Find where the given text appears and provide that cell's center as [X, Y] coordinate. 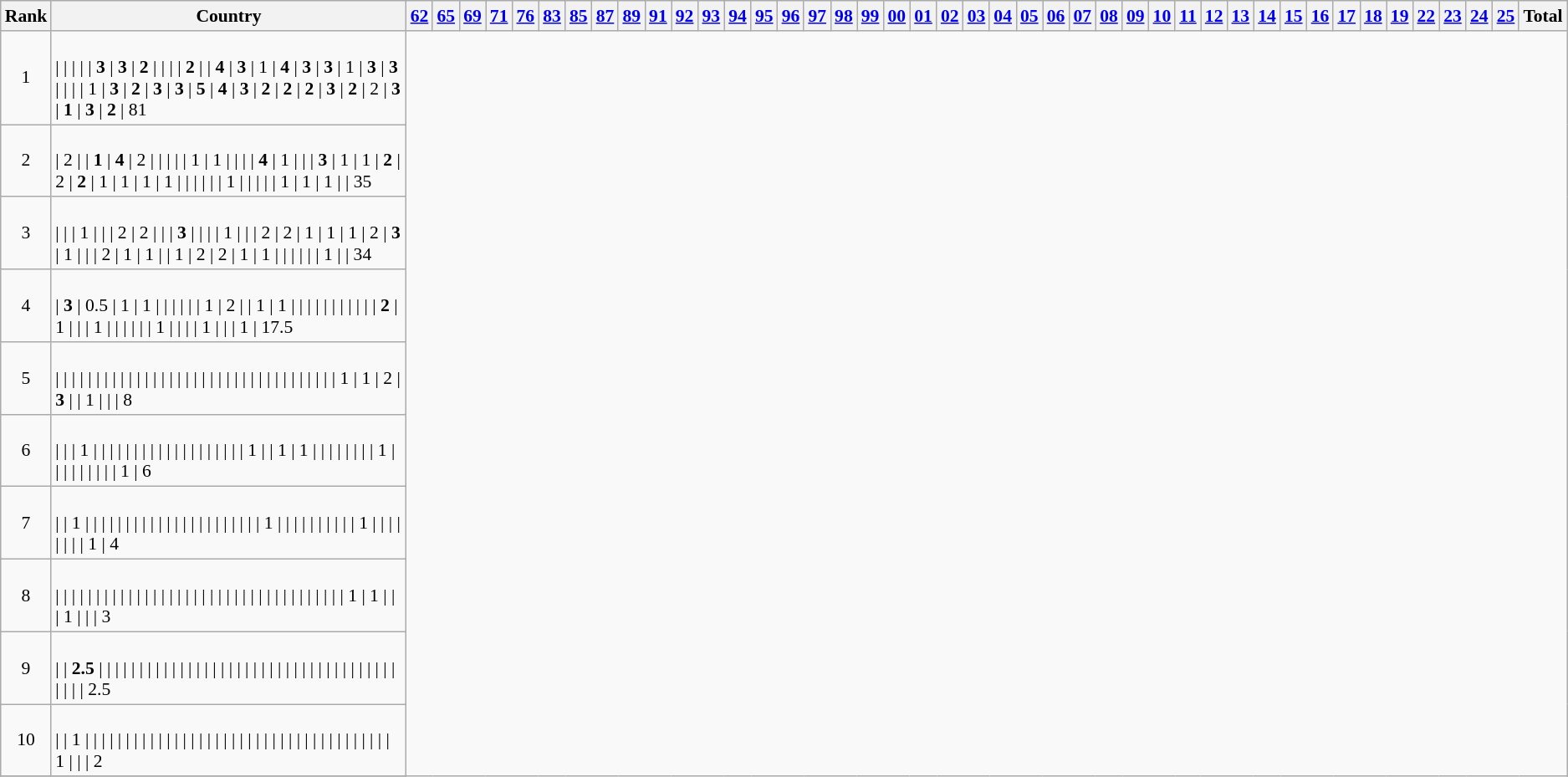
65 [446, 16]
12 [1214, 16]
19 [1400, 16]
7 [27, 524]
98 [844, 16]
23 [1453, 16]
Country [228, 16]
| 3 | 0.5 | 1 | 1 | | | | | | 1 | 2 | | 1 | 1 | | | | | | | | | | | 2 | 1 | | | 1 | | | | | | 1 | | | | 1 | | | 1 | 17.5 [228, 306]
Rank [27, 16]
18 [1373, 16]
| 2 | | 1 | 4 | 2 | | | | | 1 | 1 | | | | 4 | 1 | | | 3 | 1 | 1 | 2 | 2 | 2 | 1 | 1 | 1 | 1 | | | | | | 1 | | | | | 1 | 1 | 1 | | 35 [228, 161]
99 [871, 16]
92 [685, 16]
09 [1136, 16]
6 [27, 450]
00 [896, 16]
| | 2.5 | | | | | | | | | | | | | | | | | | | | | | | | | | | | | | | | | | | | | | | | | 2.5 [228, 667]
22 [1426, 16]
| | | | | | | | | | | | | | | | | | | | | | | | | | | | | | | | | | | 1 | 1 | 2 | 3 | | 1 | | | 8 [228, 378]
3 [27, 234]
85 [579, 16]
9 [27, 667]
5 [27, 378]
01 [923, 16]
06 [1056, 16]
02 [950, 16]
17 [1346, 16]
| | | 1 | | | | | | | | | | | | | | | | | | | 1 | | 1 | 1 | | | | | | | | 1 | | | | | | | | | 1 | 6 [228, 450]
96 [791, 16]
13 [1241, 16]
08 [1109, 16]
1 [27, 78]
76 [525, 16]
04 [1003, 16]
07 [1082, 16]
62 [420, 16]
97 [817, 16]
14 [1267, 16]
Total [1542, 16]
71 [499, 16]
2 [27, 161]
25 [1506, 16]
94 [738, 16]
95 [764, 16]
24 [1479, 16]
| | 1 | | | | | | | | | | | | | | | | | | | | | | | | | | | | | | | | | | | | | | 1 | | | 2 [228, 741]
05 [1029, 16]
11 [1187, 16]
4 [27, 306]
8 [27, 596]
83 [552, 16]
15 [1294, 16]
69 [472, 16]
16 [1320, 16]
| | | | | | | | | | | | | | | | | | | | | | | | | | | | | | | | | | | | 1 | 1 | | | 1 | | | 3 [228, 596]
03 [977, 16]
91 [658, 16]
| | 1 | | | | | | | | | | | | | | | | | | | | | | 1 | | | | | | | | | | 1 | | | | | | | | 1 | 4 [228, 524]
| | | 1 | | | 2 | 2 | | | 3 | | | | 1 | | | 2 | 2 | 1 | 1 | 1 | 2 | 3 | 1 | | | 2 | 1 | 1 | | 1 | 2 | 2 | 1 | 1 | | | | | | 1 | | 34 [228, 234]
89 [631, 16]
87 [605, 16]
93 [711, 16]
